From the cell containing the given text, extract its center point as (X, Y) coordinate. 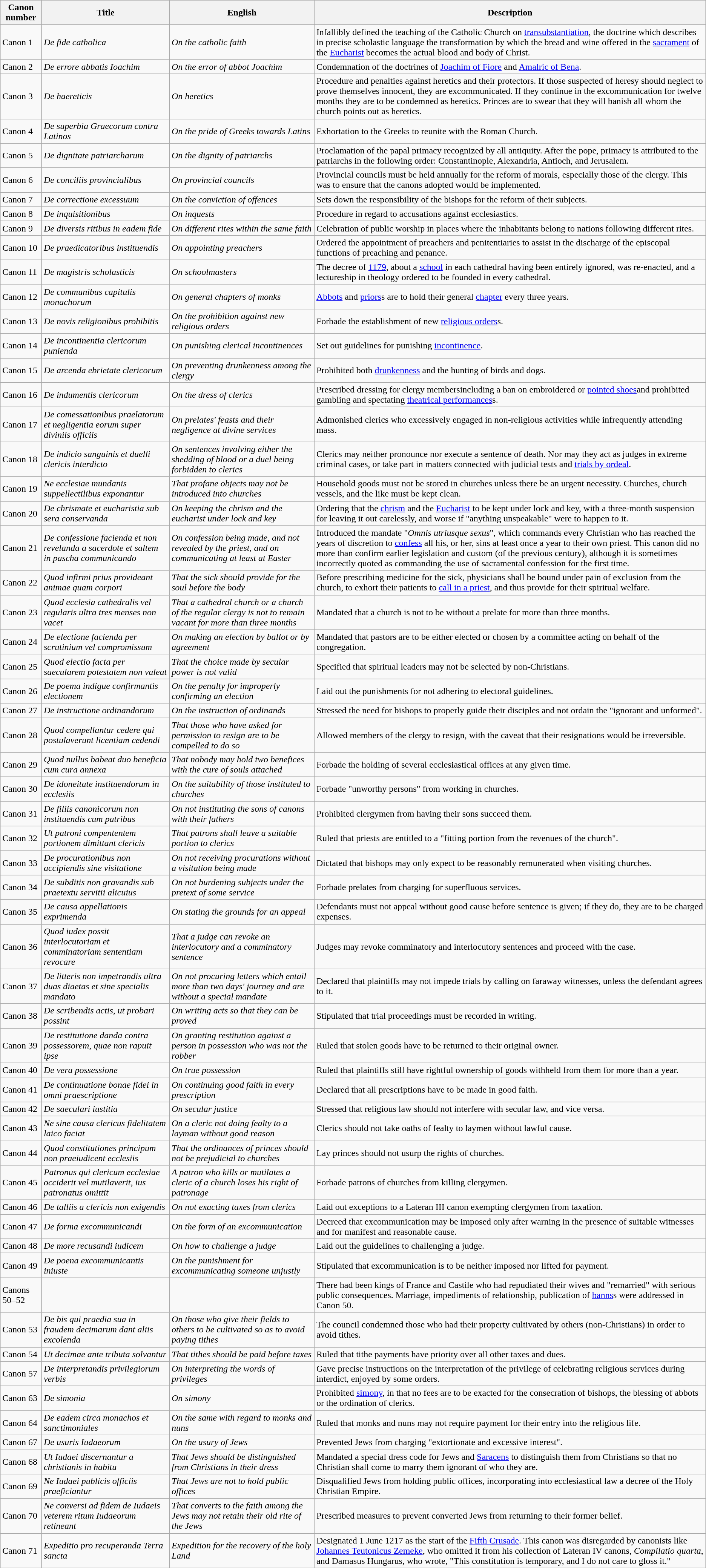
On the same with regard to monks and nuns (242, 1423)
Canon 28 (21, 735)
Canon 9 (21, 228)
Canon 21 (21, 548)
Canon 70 (21, 1516)
Laid out exceptions to a Lateran III canon exempting clergymen from taxation. (510, 1207)
On prelates' feasts and their negligence at divine services (242, 425)
De usuris Iudaeorum (106, 1442)
On the dignity of patriarchs (242, 155)
On keeping the chrism and the eucharist under lock and key (242, 513)
Canon 35 (21, 912)
De bis qui praedia sua in fraudem decimarum dant aliis excolenda (106, 1330)
Stipulated that excommunication is to be neither imposed nor lifted for payment. (510, 1265)
Canon number (21, 13)
Canon 29 (21, 765)
Canon 4 (21, 131)
Canon 67 (21, 1442)
Prescribed measures to prevent converted Jews from returning to their former belief. (510, 1516)
Abbots and priorss are to hold their general chapter every three years. (510, 296)
Exhortation to the Greeks to reunite with the Roman Church. (510, 131)
Quod ecclesia cathedralis vel regularis ultra tres menses non vacet (106, 612)
On granting restitution against a person in possession who was not the robber (242, 1045)
Prohibited both drunkenness and the hunting of birds and dogs. (510, 370)
Forbade "unworthy persons" from working in churches. (510, 789)
On confession being made, and not revealed by the priest, and on communicating at least at Easter (242, 548)
De fide catholica (106, 42)
On the error of abbot Joachim (242, 67)
Ruled that tithe payments have priority over all other taxes and dues. (510, 1354)
Declared that plaintiffs may not impede trials by calling on faraway witnesses, unless the defendant agrees to it. (510, 986)
English (242, 13)
Set out guidelines for punishing incontinence. (510, 346)
Ruled that monks and nuns may not require payment for their entry into the religious life. (510, 1423)
The council condemned those who had their property cultivated by others (non-Christians) in order to avoid tithes. (510, 1330)
That patrons shall leave a suitable portion to clerics (242, 838)
Defendants must not appeal without good cause before sentence is given; if they do, they are to be charged expenses. (510, 912)
On punishing clerical incontinences (242, 346)
Forbade prelates from charging for superfluous services. (510, 887)
Ut Iudaei discernantur a christianis in habitu (106, 1461)
Canon 69 (21, 1486)
Declared that all prescriptions have to be made in good faith. (510, 1090)
Ne Iudaei publicis officiis praeficiantur (106, 1486)
Ruled that priests are entitled to a "fitting portion from the revenues of the church". (510, 838)
Canon 34 (21, 887)
Canon 13 (21, 321)
Quod iudex possit interlocutoriam et comminatoriam sententiam revocare (106, 946)
Clerics should not take oaths of fealty to laymen without lawful cause. (510, 1128)
Ne sine causa clericus fidelitatem laico faciat (106, 1128)
Canon 16 (21, 395)
De dignitate patriarcharum (106, 155)
De chrismate et eucharistia sub sera conservanda (106, 513)
Expeditio pro recuperanda Terra sancta (106, 1550)
That the choice made by secular power is not valid (242, 667)
On the catholic faith (242, 42)
De inquisitionibus (106, 214)
Prohibited simony, in that no fees are to be exacted for the consecration of bishops, the blessing of abbots or the ordination of clerics. (510, 1398)
Canon 18 (21, 459)
Specified that spiritual leaders may not be selected by non-Christians. (510, 667)
Canon 19 (21, 489)
Quod infirmi prius provideant animae quam corpori (106, 583)
Allowed members of the clergy to resign, with the caveat that their resignations would be irreversible. (510, 735)
De litteris non impetrandis ultra duas diaetas et sine specialis mandato (106, 986)
De eadem circa monachos et sanctimoniales (106, 1423)
Laid out the guidelines to challenging a judge. (510, 1246)
De incontinentia clericorum punienda (106, 346)
De scribendis actis, ut probari possint (106, 1016)
De praedicatoribus instituendis (106, 247)
On sentences involving either the shedding of blood or a duel being forbidden to clerics (242, 459)
Canon 26 (21, 691)
De poema indigue confirmantis electionem (106, 691)
Canon 23 (21, 612)
De saeculari iustitia (106, 1109)
On the conviction of offences (242, 199)
De restitutione danda contra possessorem, quae non rapuit ipse (106, 1045)
Canon 68 (21, 1461)
Canon 8 (21, 214)
On the pride of Greeks towards Latins (242, 131)
Procedure in regard to accusations against ecclesiastics. (510, 214)
Canon 49 (21, 1265)
On inquests (242, 214)
Quod electio facta per saecularem potestatem non valeat (106, 667)
On the suitability of those instituted to churches (242, 789)
De causa appellationis exprimenda (106, 912)
Canon 24 (21, 642)
Canon 46 (21, 1207)
Canon 41 (21, 1090)
De instructione ordinandorum (106, 710)
On continuing good faith in every prescription (242, 1090)
De magistris scholasticis (106, 272)
De filiis canonicorum non instituendis cum patribus (106, 814)
On not exacting taxes from clerics (242, 1207)
Canon 20 (21, 513)
Condemnation of the doctrines of Joachim of Fiore and Amalric of Bena. (510, 67)
On provincial councils (242, 180)
Canon 44 (21, 1153)
Celebration of public worship in places where the inhabitants belong to nations following different rites. (510, 228)
De confessione facienda et non revelanda a sacerdote et saltem in pascha communicando (106, 548)
Laid out the punishments for not adhering to electoral guidelines. (510, 691)
De indicio sanguinis et duelli clericis interdicto (106, 459)
On heretics (242, 97)
Gave precise instructions on the interpretation of the privilege of celebrating religious services during interdict, enjoyed by some orders. (510, 1374)
Canon 1 (21, 42)
That a cathedral church or a church of the regular clergy is not to remain vacant for more than three months (242, 612)
De indumentis clericorum (106, 395)
De comessationibus praelatorum et negligentia eorum super diviniis officiis (106, 425)
Canon 37 (21, 986)
On the punishment for excommunicating someone unjustly (242, 1265)
Canon 12 (21, 296)
Stipulated that trial proceedings must be recorded in writing. (510, 1016)
On not receiving procurations without a visitation being made (242, 863)
Canon 15 (21, 370)
On secular justice (242, 1109)
De errore abbatis Ioachim (106, 67)
That nobody may hold two benefices with the cure of souls attached (242, 765)
On the usury of Jews (242, 1442)
Ut decimae ante tributa solvantur (106, 1354)
That tithes should be paid before taxes (242, 1354)
Ruled that stolen goods have to be returned to their original owner. (510, 1045)
Canons 50–52 (21, 1295)
Canon 2 (21, 67)
Quod nullus babeat duo beneficia cum cura annexa (106, 765)
On writing acts so that they can be proved (242, 1016)
On true possession (242, 1070)
Canon 64 (21, 1423)
De forma excommunicandi (106, 1227)
De diversis ritibus in eadem fide (106, 228)
Ruled that plaintiffs still have rightful ownership of goods withheld from them for more than a year. (510, 1070)
De poena excommunicantis iniuste (106, 1265)
De interpretandis privilegiorum verbis (106, 1374)
On making an election by ballot or by agreement (242, 642)
Canon 71 (21, 1550)
De correctione excessuum (106, 199)
Canon 17 (21, 425)
Canon 48 (21, 1246)
De continuatione bonae fidei in omni praescriptione (106, 1090)
Description (510, 13)
Canon 39 (21, 1045)
De communibus capitulis monachorum (106, 296)
Title (106, 13)
Canon 11 (21, 272)
That a judge can revoke an interlocutory and a comminatory sentence (242, 946)
On schoolmasters (242, 272)
Canon 22 (21, 583)
Canon 6 (21, 180)
Decreed that excommunication may be imposed only after warning in the presence of suitable witnesses and for manifest and reasonable cause. (510, 1227)
That the ordinances of princes should not be prejudicial to churches (242, 1153)
Prescribed dressing for clergy membersincluding a ban on embroidered or pointed shoesand prohibited gambling and spectating theatrical performancess. (510, 395)
That the sick should provide for the soul before the body (242, 583)
Canon 36 (21, 946)
On the prohibition against new religious orders (242, 321)
Ne ecclesiae mundanis suppellectilibus exponantur (106, 489)
Canon 47 (21, 1227)
De more recusandi iudicem (106, 1246)
On different rites within the same faith (242, 228)
Ne conversi ad fidem de Iudaeis veterem ritum Iudaeorum retineant (106, 1516)
That profane objects may not be introduced into churches (242, 489)
That converts to the faith among the Jews may not retain their old rite of the Jews (242, 1516)
On interpreting the words of privileges (242, 1374)
Canon 42 (21, 1109)
Lay princes should not usurp the rights of churches. (510, 1153)
Patronus qui clericum ecclesiae occiderit vel mutilaverit, ius patronatus omittit (106, 1183)
Canon 14 (21, 346)
On simony (242, 1398)
That Jews are not to hold public offices (242, 1486)
Canon 25 (21, 667)
On how to challenge a judge (242, 1246)
Forbade the establishment of new religious orderss. (510, 321)
Canon 63 (21, 1398)
Ut patroni compententem portionem dimittant clericis (106, 838)
Quod compellantur cedere qui postulaverunt licentiam cedendi (106, 735)
Stressed the need for bishops to properly guide their disciples and not ordain the "ignorant and unformed". (510, 710)
On not instituting the sons of canons with their fathers (242, 814)
On general chapters of monks (242, 296)
On stating the grounds for an appeal (242, 912)
Prohibited clergymen from having their sons succeed them. (510, 814)
That those who have asked for permission to resign are to be compelled to do so (242, 735)
De novis religionibus prohibitis (106, 321)
On appointing preachers (242, 247)
De arcenda ebrietate clericorum (106, 370)
De haereticis (106, 97)
On the penalty for improperly confirming an election (242, 691)
On the form of an excommunication (242, 1227)
De idoneitate instituendorum in ecclesiis (106, 789)
Expedition for the recovery of the holy Land (242, 1550)
That Jews should be distinguished from Christians in their dress (242, 1461)
On a cleric not doing fealty to a layman without good reason (242, 1128)
De conciliis provincialibus (106, 180)
Canon 57 (21, 1374)
De superbia Graecorum contra Latinos (106, 131)
Canon 3 (21, 97)
De simonia (106, 1398)
A patron who kills or mutilates a cleric of a church loses his right of patronage (242, 1183)
On not procuring letters which entail more than two days' journey and are without a special mandate (242, 986)
De electione facienda per scrutinium vel compromissum (106, 642)
De talliis a clericis non exigendis (106, 1207)
On the instruction of ordinands (242, 710)
Canon 5 (21, 155)
Quod constitutiones principum non praeiudicent ecclesiis (106, 1153)
On not burdening subjects under the pretext of some service (242, 887)
Canon 32 (21, 838)
Stressed that religious law should not interfere with secular law, and vice versa. (510, 1109)
Canon 33 (21, 863)
Sets down the responsibility of the bishops for the reform of their subjects. (510, 199)
Canon 43 (21, 1128)
Canon 38 (21, 1016)
On those who give their fields to others to be cultivated so as to avoid paying tithes (242, 1330)
Canon 53 (21, 1330)
On preventing drunkenness among the clergy (242, 370)
Judges may revoke comminatory and interlocutory sentences and proceed with the case. (510, 946)
Admonished clerics who excessively engaged in non-religious activities while infrequently attending mass. (510, 425)
Canon 30 (21, 789)
Mandated that a church is not to be without a prelate for more than three months. (510, 612)
Disqualified Jews from holding public offices, incorporating into ecclesiastical law a decree of the Holy Christian Empire. (510, 1486)
Canon 40 (21, 1070)
De subditis non gravandis sub praetextu servitii alicuius (106, 887)
Mandated that pastors are to be either elected or chosen by a committee acting on behalf of the congregation. (510, 642)
Canon 27 (21, 710)
Canon 31 (21, 814)
Canon 54 (21, 1354)
Dictated that bishops may only expect to be reasonably remunerated when visiting churches. (510, 863)
De procurationibus non accipiendis sine visitatione (106, 863)
Forbade patrons of churches from killing clergymen. (510, 1183)
Prevented Jews from charging "extortionate and excessive interest". (510, 1442)
Ordered the appointment of preachers and penitentiaries to assist in the discharge of the episcopal functions of preaching and penance. (510, 247)
Canon 10 (21, 247)
De vera possessione (106, 1070)
On the dress of clerics (242, 395)
Forbade the holding of several ecclesiastical offices at any given time. (510, 765)
Canon 7 (21, 199)
Canon 45 (21, 1183)
Household goods must not be stored in churches unless there be an urgent necessity. Churches, church vessels, and the like must be kept clean. (510, 489)
